Determine the [X, Y] coordinate at the center of the cell enclosing the given text.  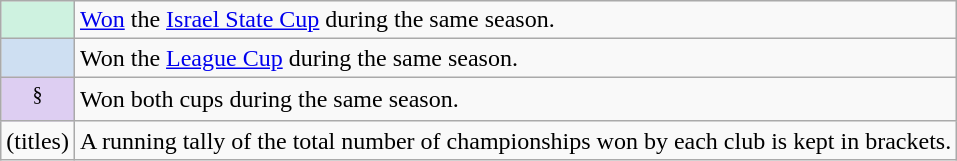
A running tally of the total number of championships won by each club is kept in brackets. [515, 140]
Won the Israel State Cup during the same season. [515, 20]
Won the League Cup during the same season. [515, 58]
(titles) [38, 140]
§ [38, 100]
Won both cups during the same season. [515, 100]
